Locate the cell with the specified text and output its (X, Y) center coordinate. 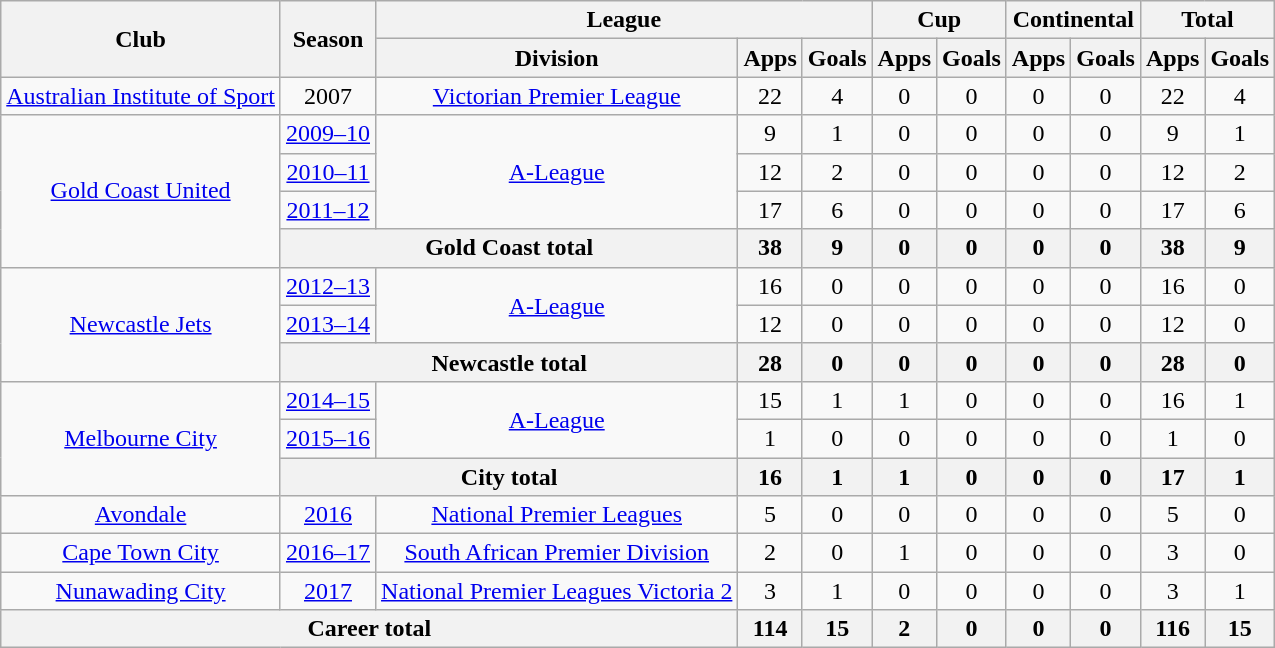
2007 (328, 96)
Gold Coast total (508, 248)
Cup (939, 20)
Nunawading City (141, 591)
114 (770, 629)
116 (1172, 629)
Continental (1073, 20)
City total (508, 477)
Division (557, 58)
2015–16 (328, 438)
National Premier Leagues Victoria 2 (557, 591)
2014–15 (328, 400)
League (624, 20)
South African Premier Division (557, 553)
Victorian Premier League (557, 96)
Club (141, 39)
2010–11 (328, 172)
2012–13 (328, 286)
Newcastle Jets (141, 324)
Avondale (141, 515)
Newcastle total (508, 362)
2016 (328, 515)
2016–17 (328, 553)
Melbourne City (141, 438)
2009–10 (328, 134)
Career total (370, 629)
Australian Institute of Sport (141, 96)
Total (1207, 20)
2011–12 (328, 210)
2013–14 (328, 324)
Gold Coast United (141, 191)
Cape Town City (141, 553)
National Premier Leagues (557, 515)
2017 (328, 591)
Season (328, 39)
